Search for the cell housing the specified text and yield its (X, Y) center coordinate. 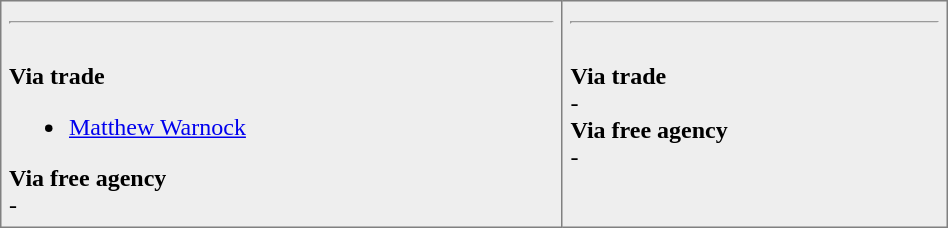
Via trade - Via free agency - (754, 114)
Via tradeMatthew WarnockVia free agency - (282, 114)
